Output the [X, Y] coordinate of the center of the cell containing the given text.  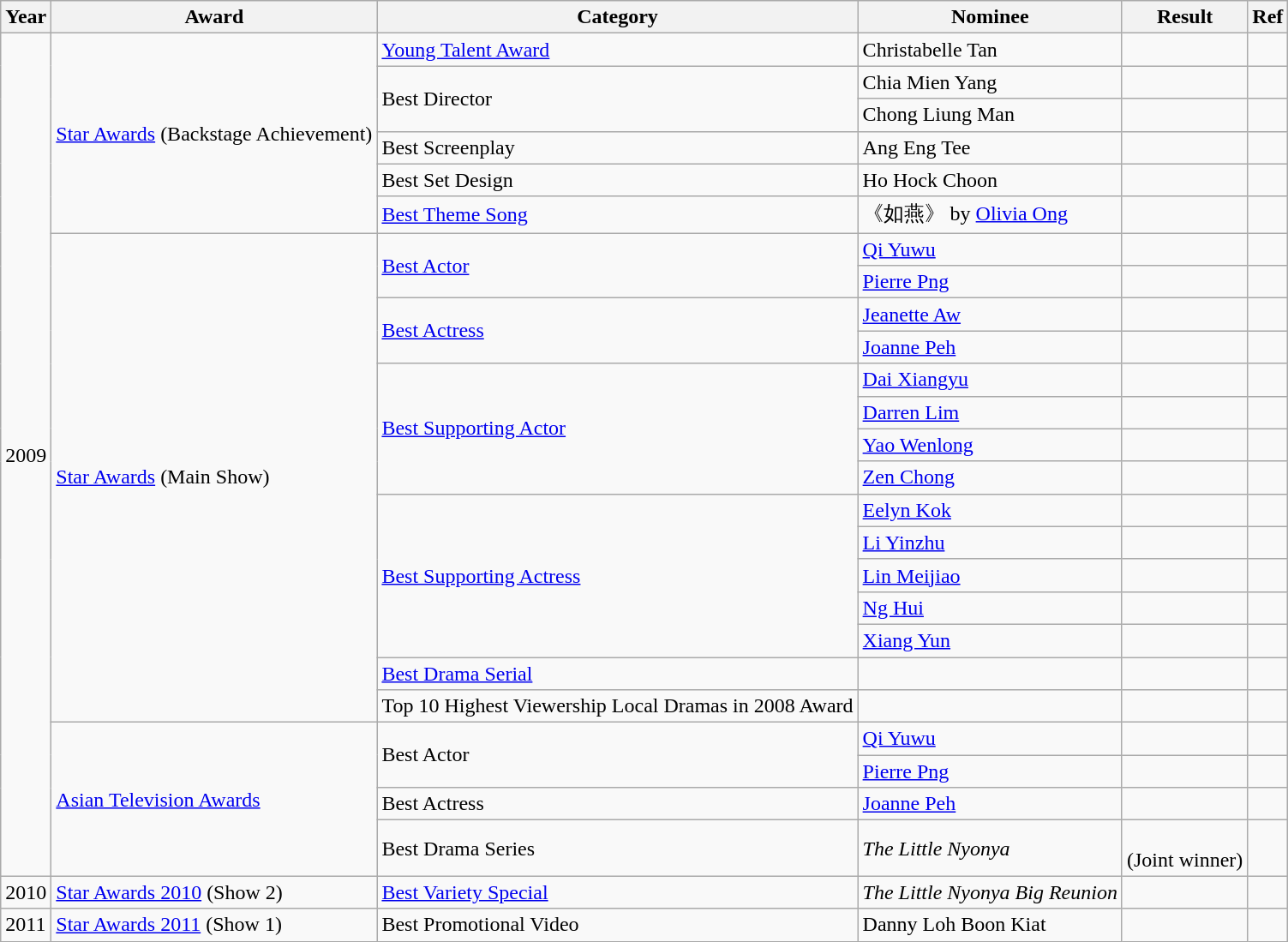
Chia Mien Yang [990, 82]
Christabelle Tan [990, 50]
Best Supporting Actor [617, 429]
Danny Loh Boon Kiat [990, 925]
Lin Meijiao [990, 575]
The Little Nyonya Big Reunion [990, 892]
(Joint winner) [1184, 849]
Eelyn Kok [990, 510]
Ng Hui [990, 608]
Ang Eng Tee [990, 147]
Star Awards (Main Show) [214, 478]
Young Talent Award [617, 50]
Star Awards 2011 (Show 1) [214, 925]
2010 [26, 892]
Best Screenplay [617, 147]
Best Promotional Video [617, 925]
Ref [1268, 17]
Best Set Design [617, 180]
Best Drama Series [617, 849]
Top 10 Highest Viewership Local Dramas in 2008 Award [617, 706]
Li Yinzhu [990, 543]
Zen Chong [990, 477]
Yao Wenlong [990, 445]
Category [617, 17]
Star Awards 2010 (Show 2) [214, 892]
Jeanette Aw [990, 315]
Best Supporting Actress [617, 575]
《如燕》 by Olivia Ong [990, 214]
Best Variety Special [617, 892]
Best Drama Serial [617, 673]
Xiang Yun [990, 640]
Ho Hock Choon [990, 180]
Nominee [990, 17]
Award [214, 17]
Asian Television Awards [214, 799]
Dai Xiangyu [990, 380]
The Little Nyonya [990, 849]
Darren Lim [990, 412]
Result [1184, 17]
2009 [26, 454]
2011 [26, 925]
Year [26, 17]
Best Theme Song [617, 214]
Chong Liung Man [990, 115]
Best Director [617, 99]
Star Awards (Backstage Achievement) [214, 134]
